Provide the (X, Y) coordinate of the cell's center where the given text is located.  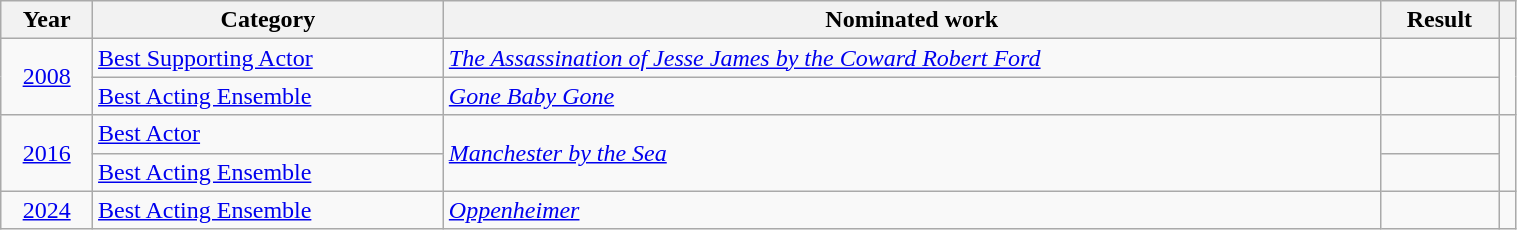
Gone Baby Gone (912, 96)
The Assassination of Jesse James by the Coward Robert Ford (912, 58)
Manchester by the Sea (912, 153)
2024 (47, 210)
2008 (47, 77)
Best Supporting Actor (268, 58)
Best Actor (268, 134)
Nominated work (912, 20)
Category (268, 20)
Year (47, 20)
2016 (47, 153)
Oppenheimer (912, 210)
Result (1440, 20)
